Return [X, Y] of the center of cell containing provided text 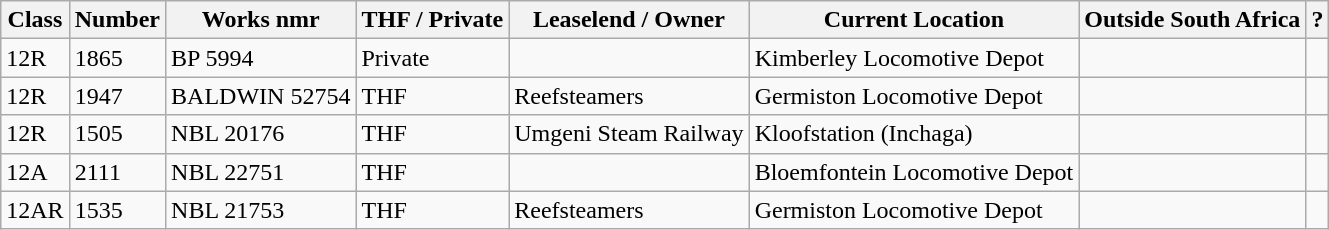
1535 [117, 210]
2111 [117, 172]
12AR [35, 210]
NBL 21753 [261, 210]
BALDWIN 52754 [261, 96]
THF / Private [432, 20]
12A [35, 172]
Kloofstation (Inchaga) [914, 134]
? [1318, 20]
Outside South Africa [1192, 20]
Kimberley Locomotive Depot [914, 58]
Leaselend / Owner [629, 20]
Number [117, 20]
Works nmr [261, 20]
BP 5994 [261, 58]
Class [35, 20]
NBL 22751 [261, 172]
1865 [117, 58]
Current Location [914, 20]
Private [432, 58]
1947 [117, 96]
NBL 20176 [261, 134]
1505 [117, 134]
Bloemfontein Locomotive Depot [914, 172]
Umgeni Steam Railway [629, 134]
